Identify which cell holds the provided text, then report its [X, Y] central coordinate. 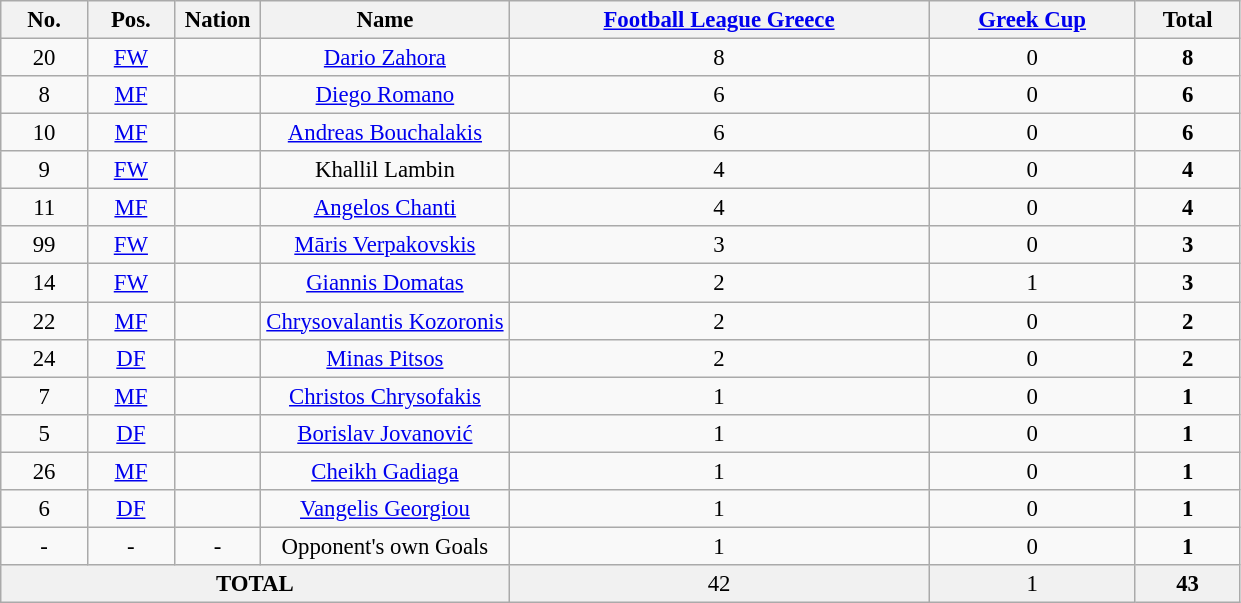
26 [44, 471]
5 [44, 433]
Minas Pitsos [385, 358]
7 [44, 396]
22 [44, 321]
Name [385, 20]
Greek Cup [1032, 20]
Giannis Domatas [385, 283]
Football League Greece [719, 20]
Māris Verpakovskis [385, 245]
99 [44, 245]
20 [44, 58]
Vangelis Georgiou [385, 509]
Total [1188, 20]
Diego Romano [385, 95]
Pos. [130, 20]
Andreas Bouchalakis [385, 133]
43 [1188, 584]
10 [44, 133]
11 [44, 208]
Chrysovalantis Kozoronis [385, 321]
14 [44, 283]
24 [44, 358]
Nation [218, 20]
Cheikh Gadiaga [385, 471]
Opponent's own Goals [385, 546]
Dario Zahora [385, 58]
No. [44, 20]
9 [44, 170]
42 [719, 584]
Borislav Jovanović [385, 433]
Angelos Chanti [385, 208]
TOTAL [255, 584]
Khallil Lambin [385, 170]
Christos Chrysofakis [385, 396]
